Provide the [X, Y] coordinate of the cell's center where the given text is located.  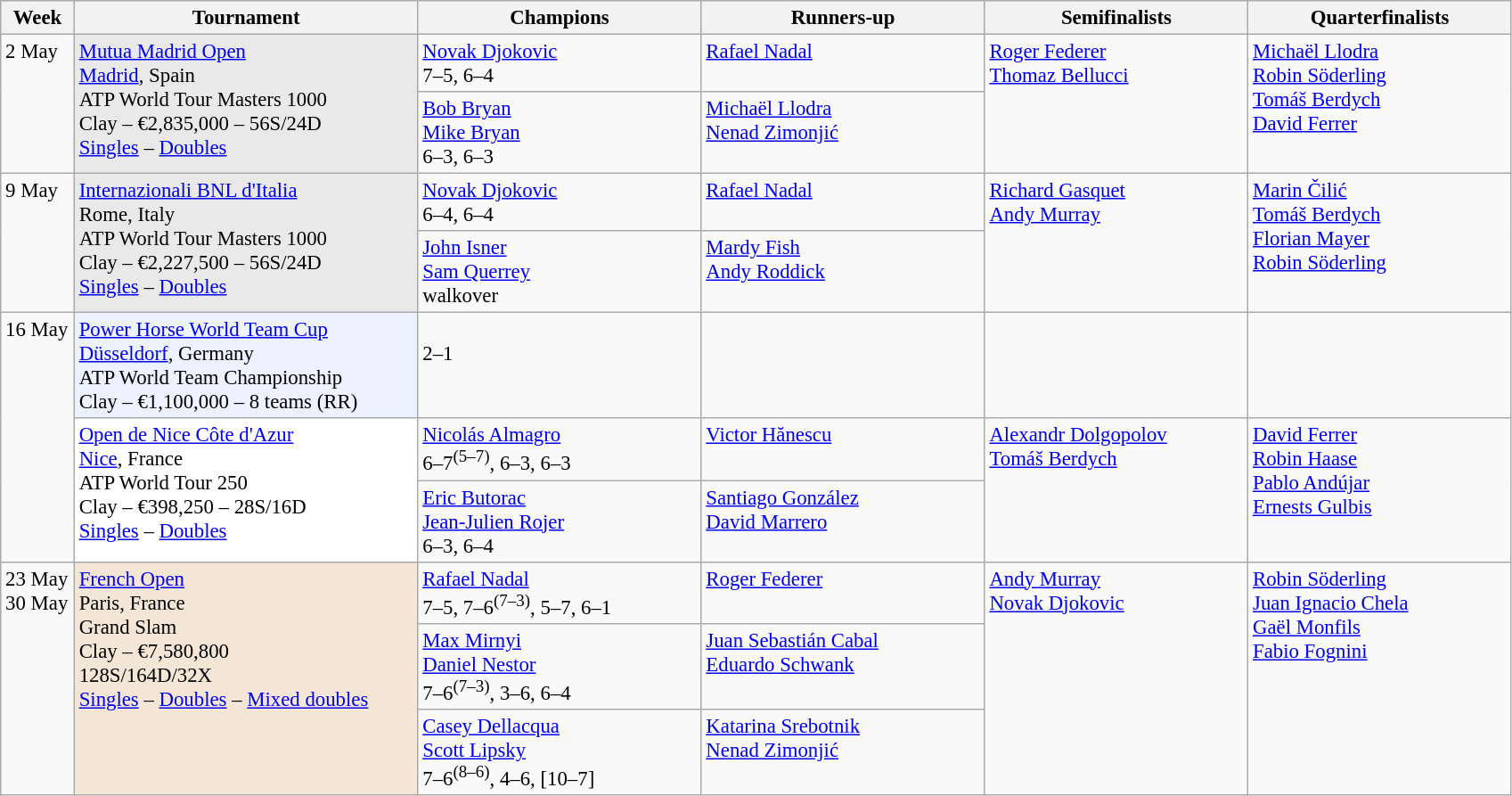
Novak Djokovic6–4, 6–4 [560, 203]
Michaël Llodra Nenad Zimonjić [843, 133]
Champions [560, 18]
Novak Djokovic7–5, 6–4 [560, 64]
Semifinalists [1116, 18]
Katarina Srebotnik Nenad Zimonjić [843, 752]
9 May [37, 243]
Mardy Fish Andy Roddick [843, 272]
Victor Hănescu [843, 449]
Casey Dellacqua Scott Lipsky 7–6(8–6), 4–6, [10–7] [560, 752]
Runners-up [843, 18]
2–1 [560, 365]
Roger Federer [843, 592]
Tournament [246, 18]
Bob Bryan Mike Bryan 6–3, 6–3 [560, 133]
2 May [37, 104]
Week [37, 18]
Marin Čilić Tomáš Berdych Florian Mayer Robin Söderling [1380, 243]
Santiago González David Marrero [843, 521]
Rafael Nadal7–5, 7–6(7–3), 5–7, 6–1 [560, 592]
Robin Söderling Juan Ignacio Chela Gaël Monfils Fabio Fognini [1380, 678]
Eric Butorac Jean-Julien Rojer 6–3, 6–4 [560, 521]
Power Horse World Team Cup Düsseldorf, GermanyATP World Team ChampionshipClay – €1,100,000 – 8 teams (RR) [246, 365]
16 May [37, 437]
Open de Nice Côte d'Azur Nice, FranceATP World Tour 250Clay – €398,250 – 28S/16DSingles – Doubles [246, 490]
Nicolás Almagro 6–7(5–7), 6–3, 6–3 [560, 449]
David Ferrer Robin Haase Pablo Andújar Ernests Gulbis [1380, 490]
Juan Sebastián Cabal Eduardo Schwank [843, 666]
Max Mirnyi Daniel Nestor7–6(7–3), 3–6, 6–4 [560, 666]
Andy Murray Novak Djokovic [1116, 678]
John Isner Sam Querreywalkover [560, 272]
Mutua Madrid Open Madrid, SpainATP World Tour Masters 1000Clay – €2,835,000 – 56S/24DSingles – Doubles [246, 104]
23 May30 May [37, 678]
Richard Gasquet Andy Murray [1116, 243]
Quarterfinalists [1380, 18]
Michaël Llodra Robin Söderling Tomáš Berdych David Ferrer [1380, 104]
Alexandr Dolgopolov Tomáš Berdych [1116, 490]
Roger Federer Thomaz Bellucci [1116, 104]
Internazionali BNL d'Italia Rome, ItalyATP World Tour Masters 1000Clay – €2,227,500 – 56S/24DSingles – Doubles [246, 243]
French Open Paris, FranceGrand SlamClay – €7,580,800128S/164D/32XSingles – Doubles – Mixed doubles [246, 678]
